Output the (x, y) coordinate of the center of the cell containing the given text.  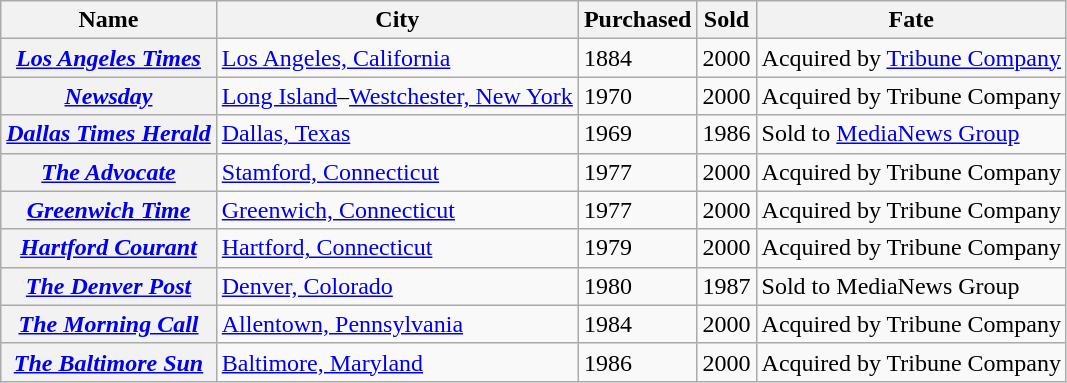
Dallas Times Herald (109, 134)
1984 (638, 324)
Dallas, Texas (397, 134)
Hartford, Connecticut (397, 248)
Long Island–Westchester, New York (397, 96)
1987 (726, 286)
The Denver Post (109, 286)
The Baltimore Sun (109, 362)
Purchased (638, 20)
Fate (911, 20)
The Advocate (109, 172)
Newsday (109, 96)
1970 (638, 96)
1884 (638, 58)
City (397, 20)
Denver, Colorado (397, 286)
Hartford Courant (109, 248)
Los Angeles Times (109, 58)
Baltimore, Maryland (397, 362)
Stamford, Connecticut (397, 172)
Name (109, 20)
1979 (638, 248)
Sold (726, 20)
Allentown, Pennsylvania (397, 324)
1969 (638, 134)
Greenwich, Connecticut (397, 210)
Greenwich Time (109, 210)
1980 (638, 286)
The Morning Call (109, 324)
Los Angeles, California (397, 58)
